Locate the cell with the specified text and output its [x, y] center coordinate. 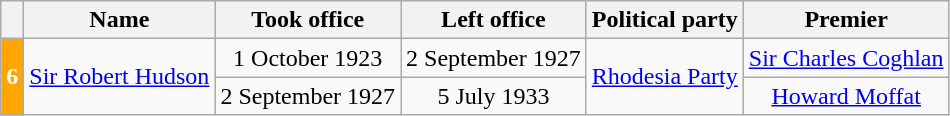
Rhodesia Party [664, 77]
Howard Moffat [846, 96]
Left office [494, 20]
Political party [664, 20]
Name [120, 20]
Took office [308, 20]
6 [12, 77]
Premier [846, 20]
5 July 1933 [494, 96]
Sir Charles Coghlan [846, 58]
Sir Robert Hudson [120, 77]
1 October 1923 [308, 58]
